Pinpoint the cell where the given text exists, returning its (X, Y) midpoint coordinate. 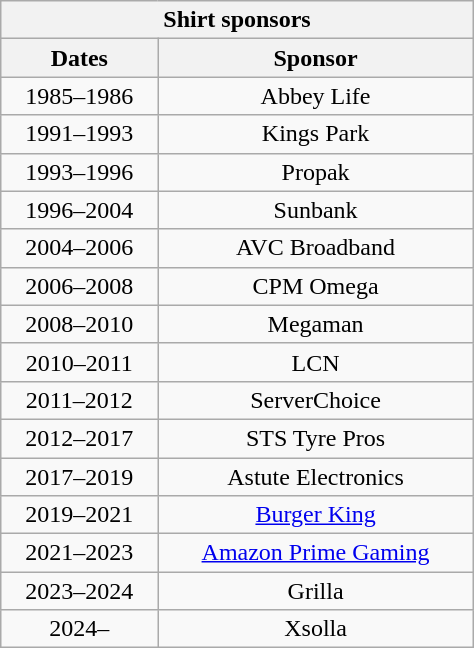
ServerChoice (316, 400)
Amazon Prime Gaming (316, 553)
Abbey Life (316, 96)
2012–2017 (80, 438)
Megaman (316, 324)
1993–1996 (80, 172)
2011–2012 (80, 400)
Burger King (316, 515)
Xsolla (316, 629)
1985–1986 (80, 96)
AVC Broadband (316, 248)
2006–2008 (80, 286)
2021–2023 (80, 553)
2024– (80, 629)
1996–2004 (80, 210)
LCN (316, 362)
1991–1993 (80, 134)
2023–2024 (80, 591)
Astute Electronics (316, 477)
Kings Park (316, 134)
CPM Omega (316, 286)
Propak (316, 172)
2010–2011 (80, 362)
Sunbank (316, 210)
2004–2006 (80, 248)
Shirt sponsors (237, 20)
STS Tyre Pros (316, 438)
2017–2019 (80, 477)
Sponsor (316, 58)
Dates (80, 58)
2019–2021 (80, 515)
Grilla (316, 591)
2008–2010 (80, 324)
